Extract the [x, y] coordinate from the center of the cell holding the provided text.  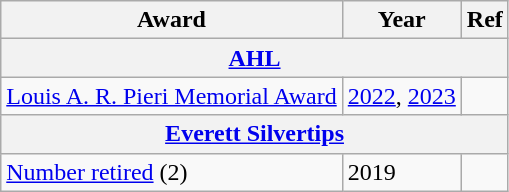
Ref [484, 20]
Year [402, 20]
2019 [402, 172]
Award [172, 20]
2022, 2023 [402, 96]
AHL [255, 58]
Louis A. R. Pieri Memorial Award [172, 96]
Everett Silvertips [255, 134]
Number retired (2) [172, 172]
